Scan for the cell matching the given text and deliver its (x, y) coordinate at center. 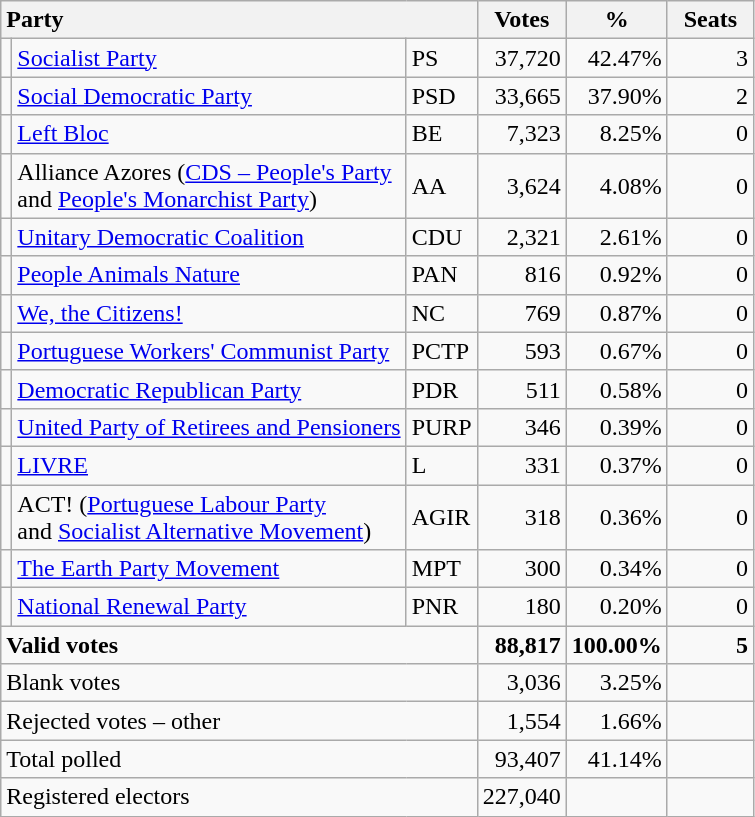
593 (522, 351)
PSD (442, 96)
PCTP (442, 351)
1.66% (616, 721)
2.61% (616, 237)
ACT! (Portuguese Labour Partyand Socialist Alternative Movement) (209, 516)
816 (522, 275)
3 (710, 58)
BE (442, 134)
MPT (442, 569)
88,817 (522, 645)
Rejected votes – other (239, 721)
The Earth Party Movement (209, 569)
Registered electors (239, 797)
National Renewal Party (209, 607)
3.25% (616, 683)
PURP (442, 427)
AGIR (442, 516)
100.00% (616, 645)
41.14% (616, 759)
CDU (442, 237)
L (442, 465)
Socialist Party (209, 58)
Alliance Azores (CDS – People's Partyand People's Monarchist Party) (209, 186)
We, the Citizens! (209, 313)
5 (710, 645)
769 (522, 313)
Votes (522, 20)
Unitary Democratic Coalition (209, 237)
4.08% (616, 186)
0.37% (616, 465)
346 (522, 427)
180 (522, 607)
0.20% (616, 607)
0.92% (616, 275)
Total polled (239, 759)
331 (522, 465)
LIVRE (209, 465)
Seats (710, 20)
0.58% (616, 389)
NC (442, 313)
AA (442, 186)
1,554 (522, 721)
Valid votes (239, 645)
Blank votes (239, 683)
318 (522, 516)
United Party of Retirees and Pensioners (209, 427)
7,323 (522, 134)
8.25% (616, 134)
0.34% (616, 569)
227,040 (522, 797)
Left Bloc (209, 134)
42.47% (616, 58)
Social Democratic Party (209, 96)
2 (710, 96)
0.36% (616, 516)
0.87% (616, 313)
PNR (442, 607)
Portuguese Workers' Communist Party (209, 351)
3,624 (522, 186)
37.90% (616, 96)
Democratic Republican Party (209, 389)
33,665 (522, 96)
0.39% (616, 427)
300 (522, 569)
% (616, 20)
PAN (442, 275)
PDR (442, 389)
93,407 (522, 759)
511 (522, 389)
PS (442, 58)
37,720 (522, 58)
2,321 (522, 237)
0.67% (616, 351)
Party (239, 20)
3,036 (522, 683)
People Animals Nature (209, 275)
